Identify which cell holds the provided text, then report its [x, y] central coordinate. 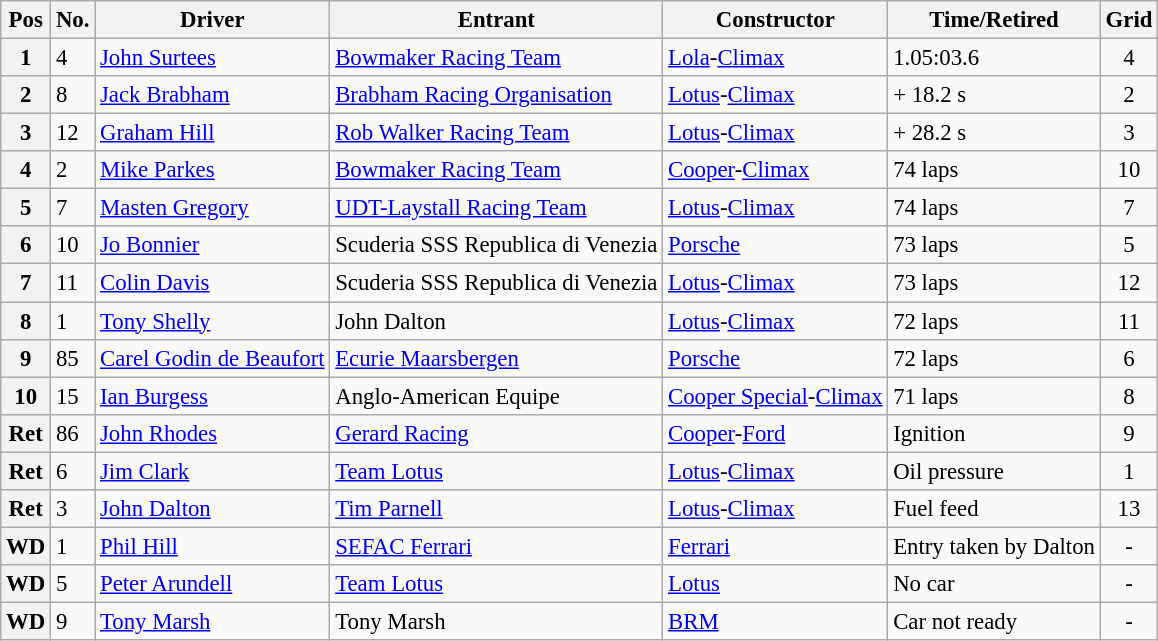
John Rhodes [212, 433]
No car [994, 584]
Jack Brabham [212, 95]
Lotus [776, 584]
Driver [212, 20]
Fuel feed [994, 509]
Gerard Racing [496, 433]
No. [73, 20]
Jim Clark [212, 471]
Ecurie Maarsbergen [496, 358]
Lola-Climax [776, 58]
13 [1128, 509]
Graham Hill [212, 133]
Brabham Racing Organisation [496, 95]
Entrant [496, 20]
Phil Hill [212, 546]
Ignition [994, 433]
Entry taken by Dalton [994, 546]
Tony Shelly [212, 321]
Anglo-American Equipe [496, 396]
Ian Burgess [212, 396]
85 [73, 358]
Carel Godin de Beaufort [212, 358]
John Surtees [212, 58]
Colin Davis [212, 283]
Masten Gregory [212, 208]
+ 18.2 s [994, 95]
+ 28.2 s [994, 133]
Rob Walker Racing Team [496, 133]
Constructor [776, 20]
Peter Arundell [212, 584]
Grid [1128, 20]
Jo Bonnier [212, 245]
71 laps [994, 396]
SEFAC Ferrari [496, 546]
86 [73, 433]
Car not ready [994, 621]
Cooper-Ford [776, 433]
Oil pressure [994, 471]
BRM [776, 621]
Tim Parnell [496, 509]
1.05:03.6 [994, 58]
Time/Retired [994, 20]
15 [73, 396]
Pos [26, 20]
UDT-Laystall Racing Team [496, 208]
Ferrari [776, 546]
Cooper Special-Climax [776, 396]
Mike Parkes [212, 170]
Cooper-Climax [776, 170]
